Determine the [x, y] coordinate at the center of the cell enclosing the given text.  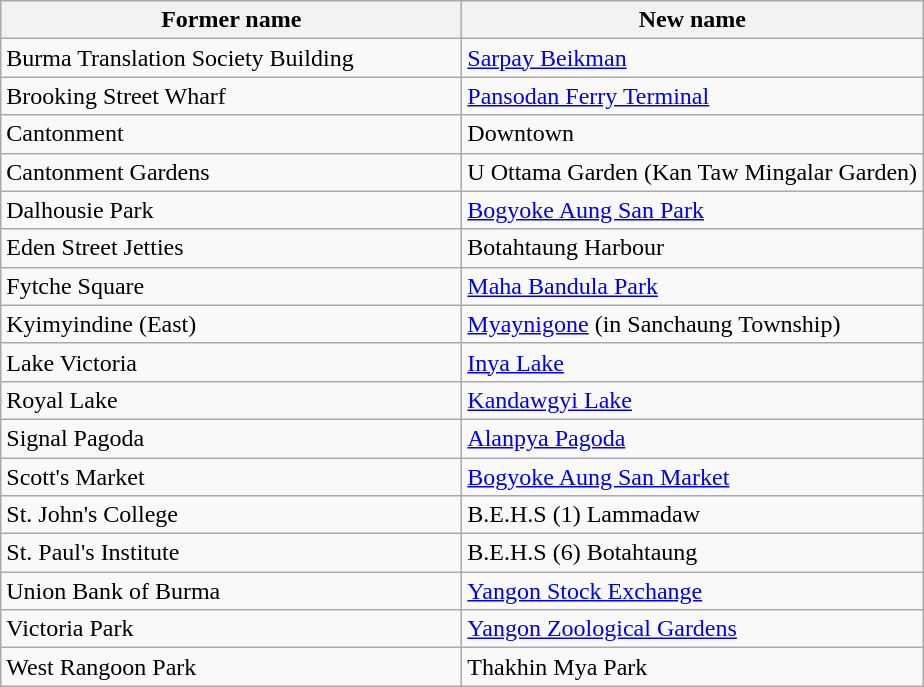
Cantonment Gardens [232, 172]
Bogyoke Aung San Market [692, 477]
Kyimyindine (East) [232, 324]
West Rangoon Park [232, 667]
Myaynigone (in Sanchaung Township) [692, 324]
Union Bank of Burma [232, 591]
Scott's Market [232, 477]
Brooking Street Wharf [232, 96]
U Ottama Garden (Kan Taw Mingalar Garden) [692, 172]
St. Paul's Institute [232, 553]
Maha Bandula Park [692, 286]
Alanpya Pagoda [692, 438]
Dalhousie Park [232, 210]
Burma Translation Society Building [232, 58]
Royal Lake [232, 400]
Lake Victoria [232, 362]
Sarpay Beikman [692, 58]
Pansodan Ferry Terminal [692, 96]
St. John's College [232, 515]
Signal Pagoda [232, 438]
Yangon Zoological Gardens [692, 629]
Eden Street Jetties [232, 248]
B.E.H.S (6) Botahtaung [692, 553]
Kandawgyi Lake [692, 400]
Thakhin Mya Park [692, 667]
B.E.H.S (1) Lammadaw [692, 515]
Inya Lake [692, 362]
New name [692, 20]
Downtown [692, 134]
Botahtaung Harbour [692, 248]
Fytche Square [232, 286]
Former name [232, 20]
Cantonment [232, 134]
Yangon Stock Exchange [692, 591]
Bogyoke Aung San Park [692, 210]
Victoria Park [232, 629]
